Detect which cell encompasses the target text, then output its [x, y] center coordinate. 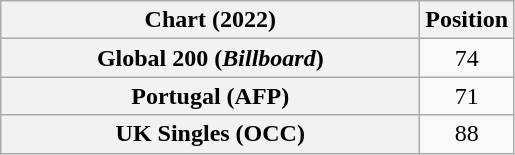
Position [467, 20]
71 [467, 96]
Global 200 (Billboard) [210, 58]
88 [467, 134]
Portugal (AFP) [210, 96]
UK Singles (OCC) [210, 134]
74 [467, 58]
Chart (2022) [210, 20]
